Output the [x, y] coordinate of the center of the cell containing the given text.  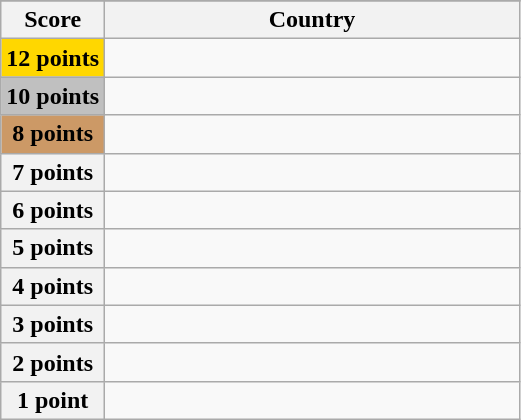
10 points [53, 96]
12 points [53, 58]
5 points [53, 248]
1 point [53, 400]
Country [312, 20]
7 points [53, 172]
4 points [53, 286]
2 points [53, 362]
Score [53, 20]
3 points [53, 324]
8 points [53, 134]
6 points [53, 210]
